Output the (x, y) coordinate of the center of the cell containing the given text.  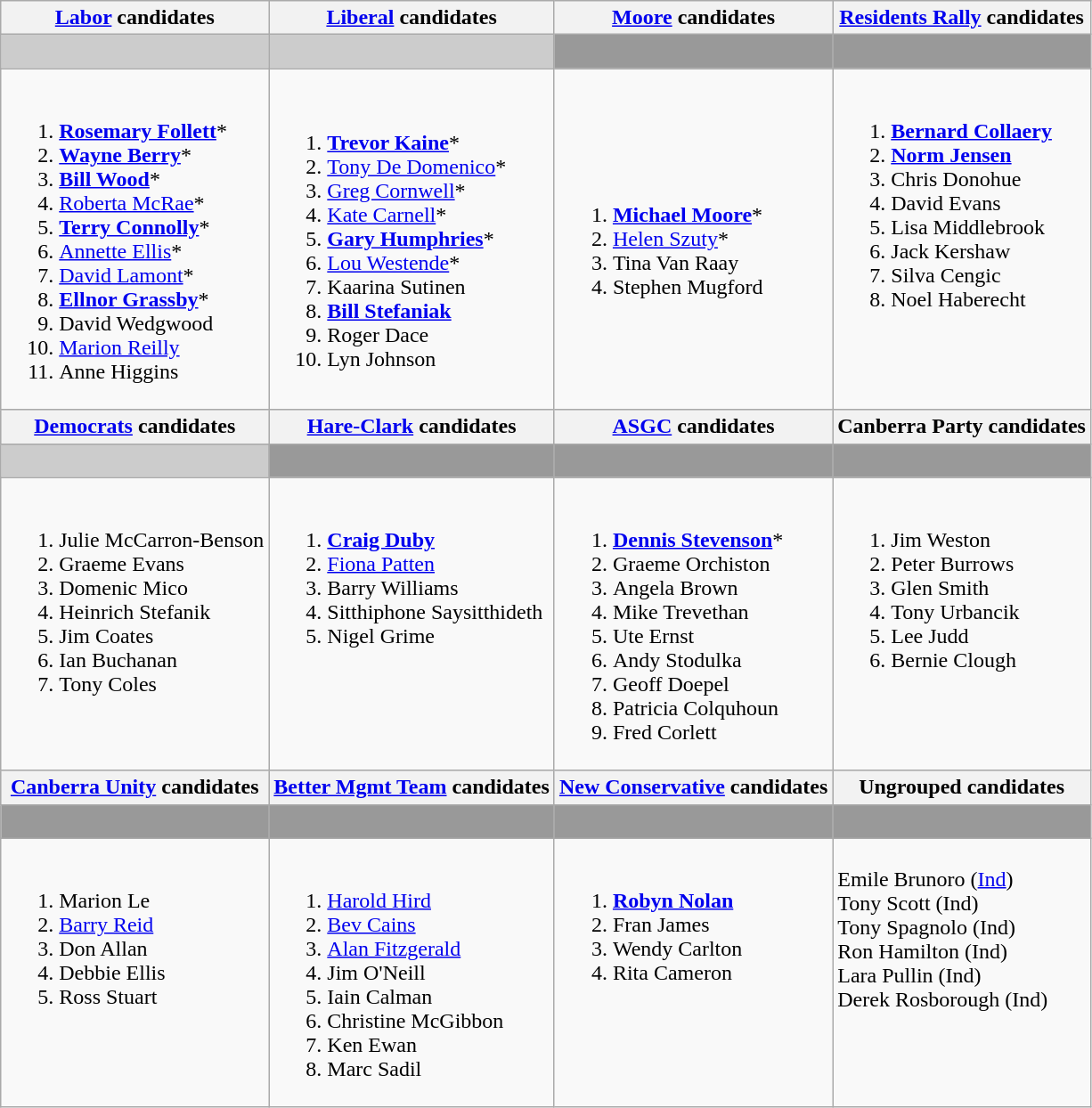
Democrats candidates (135, 427)
Jim WestonPeter BurrowsGlen SmithTony UrbancikLee JuddBernie Clough (962, 623)
Robyn NolanFran JamesWendy CarltonRita Cameron (693, 973)
Michael Moore*Helen Szuty*Tina Van RaayStephen Mugford (693, 239)
ASGC candidates (693, 427)
Trevor Kaine*Tony De Domenico*Greg Cornwell*Kate Carnell*Gary Humphries*Lou Westende*Kaarina SutinenBill StefaniakRoger DaceLyn Johnson (412, 239)
Marion LeBarry ReidDon AllanDebbie EllisRoss Stuart (135, 973)
Canberra Party candidates (962, 427)
Rosemary Follett*Wayne Berry*Bill Wood*Roberta McRae*Terry Connolly*Annette Ellis*David Lamont*Ellnor Grassby*David WedgwoodMarion ReillyAnne Higgins (135, 239)
Hare-Clark candidates (412, 427)
Better Mgmt Team candidates (412, 787)
Julie McCarron-BensonGraeme EvansDomenic MicoHeinrich StefanikJim CoatesIan BuchananTony Coles (135, 623)
Moore candidates (693, 18)
Liberal candidates (412, 18)
Dennis Stevenson*Graeme OrchistonAngela BrownMike TrevethanUte ErnstAndy StodulkaGeoff DoepelPatricia ColquhounFred Corlett (693, 623)
Labor candidates (135, 18)
New Conservative candidates (693, 787)
Ungrouped candidates (962, 787)
Bernard CollaeryNorm JensenChris DonohueDavid EvansLisa MiddlebrookJack KershawSilva CengicNoel Haberecht (962, 239)
Canberra Unity candidates (135, 787)
Emile Brunoro (Ind) Tony Scott (Ind) Tony Spagnolo (Ind) Ron Hamilton (Ind) Lara Pullin (Ind) Derek Rosborough (Ind) (962, 973)
Craig DubyFiona PattenBarry WilliamsSitthiphone SaysitthidethNigel Grime (412, 623)
Harold HirdBev CainsAlan FitzgeraldJim O'NeillIain CalmanChristine McGibbonKen EwanMarc Sadil (412, 973)
Residents Rally candidates (962, 18)
